Find where the given text appears and provide that cell's center as [x, y] coordinate. 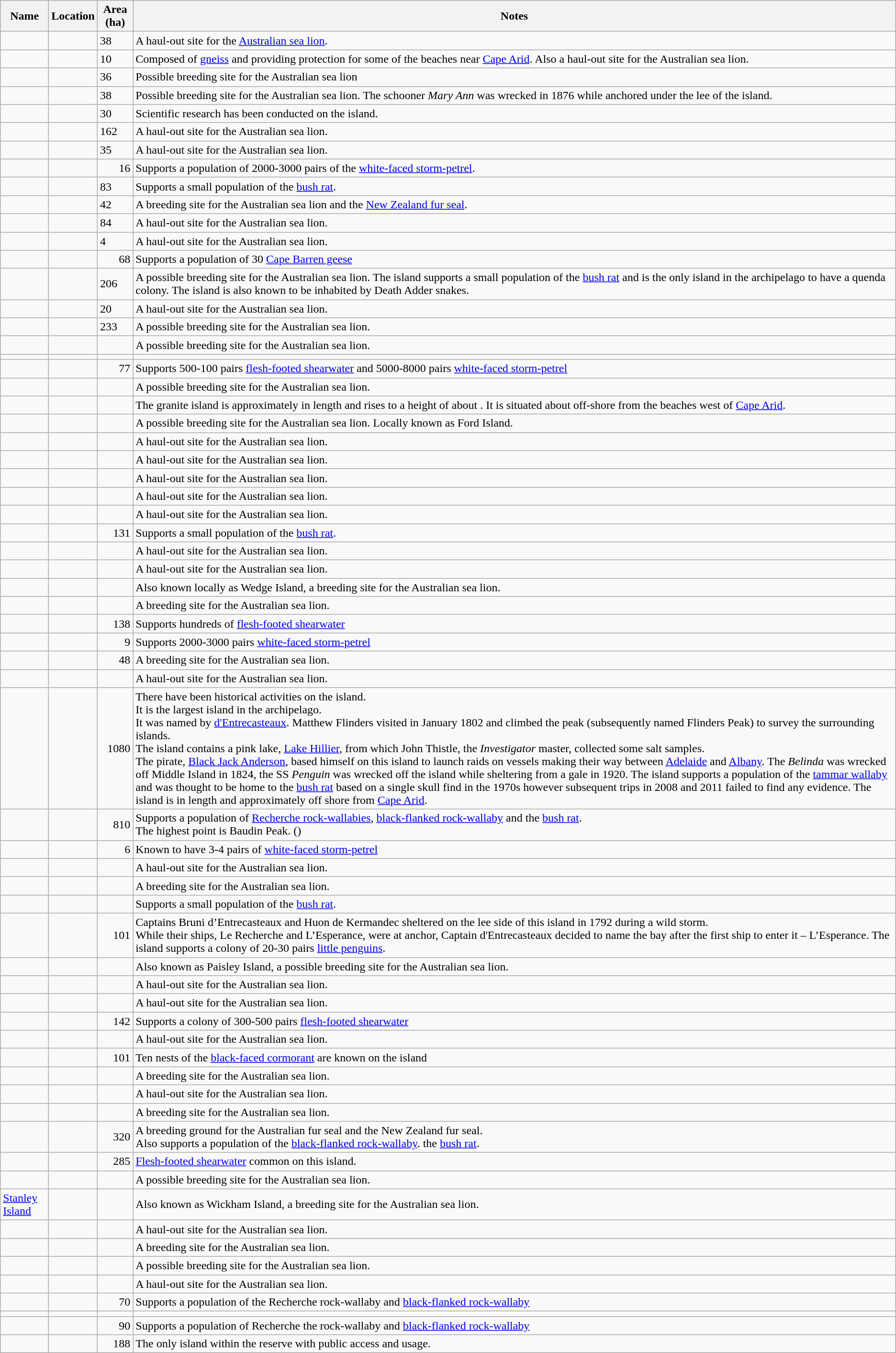
Supports 2000-3000 pairs white-faced storm-petrel [514, 642]
142 [115, 1021]
9 [115, 642]
Possible breeding site for the Australian sea lion. The schooner Mary Ann was wrecked in 1876 while anchored under the lee of the island. [514, 95]
Ten nests of the black-faced cormorant are known on the island [514, 1058]
Also known as Paisley Island, a possible breeding site for the Australian sea lion. [514, 967]
Supports a population of the Recherche rock-wallaby and black-flanked rock-wallaby [514, 1302]
30 [115, 113]
Flesh-footed shearwater common on this island. [514, 1161]
A possible breeding site for the Australian sea lion. Locally known as Ford Island. [514, 423]
Supports a population of 30 Cape Barren geese [514, 259]
83 [115, 186]
138 [115, 624]
The granite island is approximately in length and rises to a height of about . It is situated about off-shore from the beaches west of Cape Arid. [514, 405]
The only island within the reserve with public access and usage. [514, 1344]
Also known as Wickham Island, a breeding site for the Australian sea lion. [514, 1205]
20 [115, 309]
1080 [115, 748]
Known to have 3-4 pairs of white-faced storm-petrel [514, 849]
Supports a population of Recherche rock-wallabies, black-flanked rock-wallaby and the bush rat.The highest point is Baudin Peak. () [514, 824]
84 [115, 223]
Supports 500-100 pairs flesh-footed shearwater and 5000-8000 pairs white-faced storm-petrel [514, 369]
35 [115, 150]
90 [115, 1326]
4 [115, 241]
36 [115, 77]
Supports hundreds of flesh-footed shearwater [514, 624]
131 [115, 533]
Composed of gneiss and providing protection for some of the beaches near Cape Arid. Also a haul-out site for the Australian sea lion. [514, 59]
Supports a colony of 300-500 pairs flesh-footed shearwater [514, 1021]
Name [25, 16]
70 [115, 1302]
68 [115, 259]
285 [115, 1161]
Notes [514, 16]
810 [115, 824]
A breeding site for the Australian sea lion and the New Zealand fur seal. [514, 204]
Also known locally as Wedge Island, a breeding site for the Australian sea lion. [514, 587]
Possible breeding site for the Australian sea lion [514, 77]
77 [115, 369]
Supports a population of 2000-3000 pairs of the white-faced storm-petrel. [514, 168]
188 [115, 1344]
48 [115, 660]
16 [115, 168]
10 [115, 59]
Stanley Island [25, 1205]
233 [115, 327]
42 [115, 204]
206 [115, 284]
Supports a population of Recherche the rock-wallaby and black-flanked rock-wallaby [514, 1326]
Scientific research has been conducted on the island. [514, 113]
320 [115, 1137]
162 [115, 132]
6 [115, 849]
Location [73, 16]
Area (ha) [115, 16]
